Detect which cell encompasses the target text, then output its (X, Y) center coordinate. 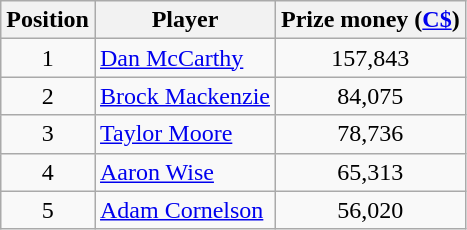
2 (48, 96)
4 (48, 172)
Prize money (C$) (370, 20)
65,313 (370, 172)
78,736 (370, 134)
Adam Cornelson (184, 210)
Player (184, 20)
3 (48, 134)
Dan McCarthy (184, 58)
Aaron Wise (184, 172)
Taylor Moore (184, 134)
Brock Mackenzie (184, 96)
157,843 (370, 58)
1 (48, 58)
56,020 (370, 210)
5 (48, 210)
Position (48, 20)
84,075 (370, 96)
